Determine the (X, Y) coordinate at the center of the cell enclosing the given text.  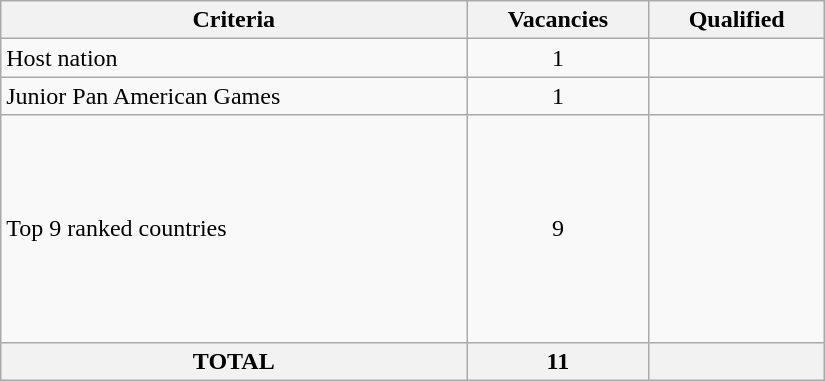
Top 9 ranked countries (234, 228)
11 (558, 361)
TOTAL (234, 361)
Qualified (736, 20)
Vacancies (558, 20)
Criteria (234, 20)
9 (558, 228)
Junior Pan American Games (234, 96)
Host nation (234, 58)
